Scan for the cell matching the given text and deliver its [X, Y] coordinate at center. 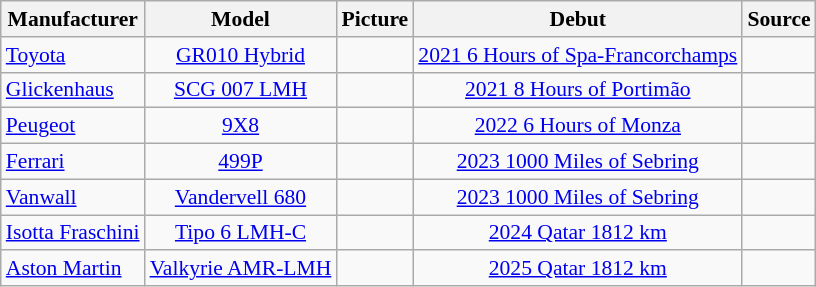
Vandervell 680 [241, 197]
2024 Qatar 1812 km [578, 233]
2022 6 Hours of Monza [578, 126]
GR010 Hybrid [241, 55]
Toyota [73, 55]
Glickenhaus [73, 90]
9X8 [241, 126]
2021 6 Hours of Spa-Francorchamps [578, 55]
Model [241, 19]
Peugeot [73, 126]
Isotta Fraschini [73, 233]
Debut [578, 19]
Tipo 6 LMH-C [241, 233]
Vanwall [73, 197]
Valkyrie AMR-LMH [241, 269]
2025 Qatar 1812 km [578, 269]
Ferrari [73, 162]
Picture [374, 19]
Aston Martin [73, 269]
SCG 007 LMH [241, 90]
499P [241, 162]
Manufacturer [73, 19]
Source [778, 19]
2021 8 Hours of Portimão [578, 90]
